Identify which cell holds the provided text, then report its [X, Y] central coordinate. 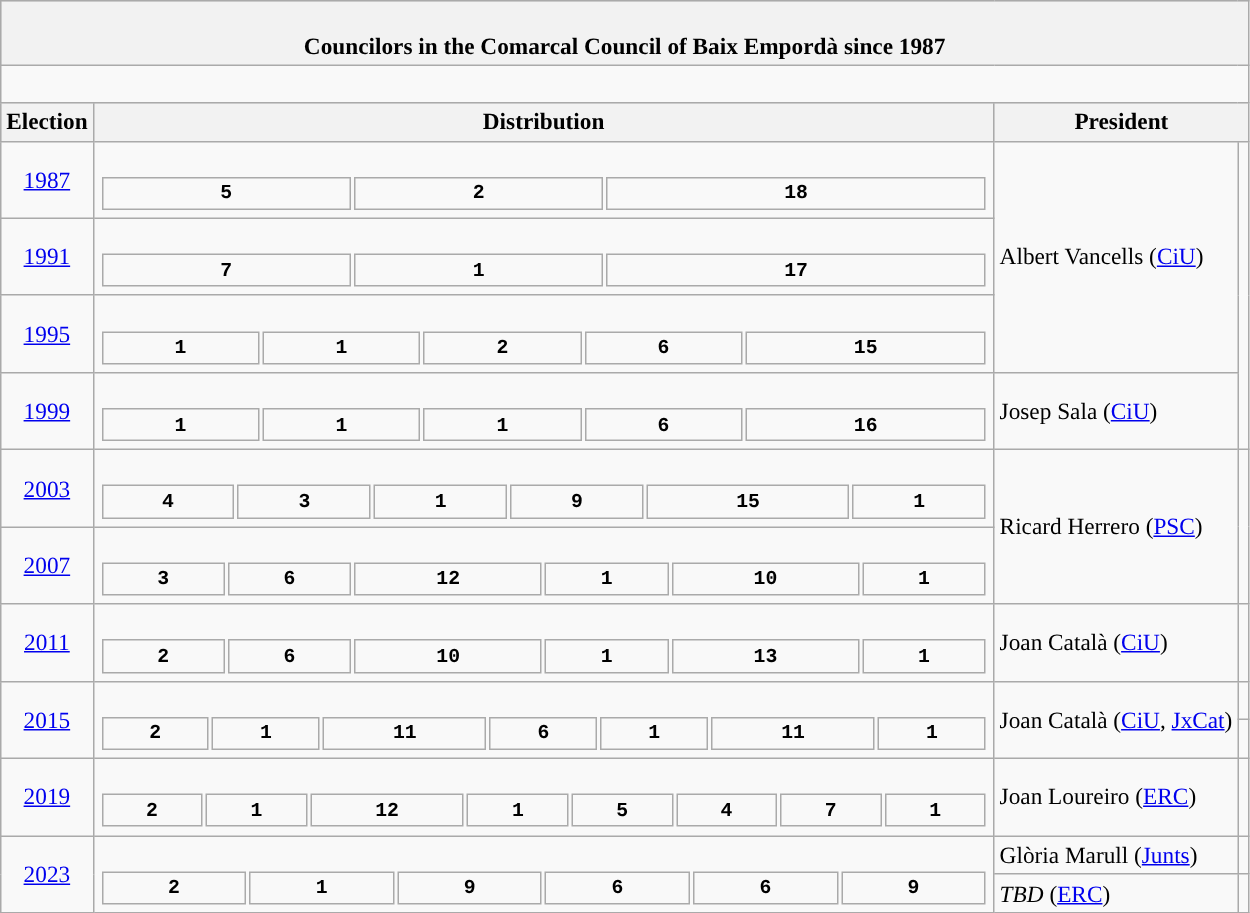
2011 [47, 642]
Joan Loureiro (ERC) [1116, 796]
2003 [47, 488]
2023 [47, 874]
4 3 1 9 15 1 [544, 488]
Councilors in the Comarcal Council of Baix Empordà since 1987 [625, 32]
1 1 1 6 16 [544, 410]
Ricard Herrero (PSC) [1116, 526]
18 [796, 192]
13 [766, 656]
Election [47, 122]
President [1121, 122]
2019 [47, 796]
Glòria Marull (Junts) [1116, 854]
2 6 10 1 13 1 [544, 642]
7 1 17 [544, 256]
Distribution [544, 122]
16 [865, 424]
2 1 9 6 6 9 [544, 874]
1991 [47, 256]
1987 [47, 180]
Josep Sala (CiU) [1116, 410]
2015 [47, 720]
2 1 11 6 1 11 1 [544, 720]
Albert Vancells (CiU) [1116, 256]
2 1 12 1 5 4 7 1 [544, 796]
Joan Català (CiU) [1116, 642]
1 1 2 6 15 [544, 334]
1995 [47, 334]
1999 [47, 410]
3 6 12 1 10 1 [544, 564]
TBD (ERC) [1116, 894]
Joan Català (CiU, JxCat) [1116, 720]
5 2 18 [544, 180]
17 [796, 270]
2007 [47, 564]
